Detect which cell encompasses the target text, then output its [X, Y] center coordinate. 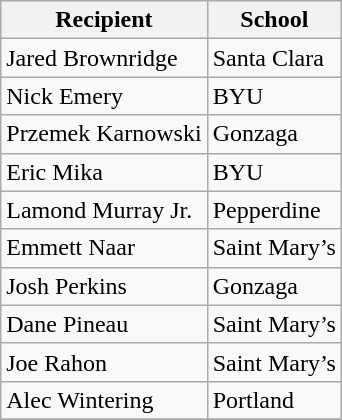
Recipient [104, 20]
Jared Brownridge [104, 58]
Portland [274, 400]
Josh Perkins [104, 286]
Przemek Karnowski [104, 134]
Emmett Naar [104, 248]
Santa Clara [274, 58]
Lamond Murray Jr. [104, 210]
Pepperdine [274, 210]
Dane Pineau [104, 324]
Joe Rahon [104, 362]
School [274, 20]
Nick Emery [104, 96]
Alec Wintering [104, 400]
Eric Mika [104, 172]
